Find where the given text appears and provide that cell's center as [X, Y] coordinate. 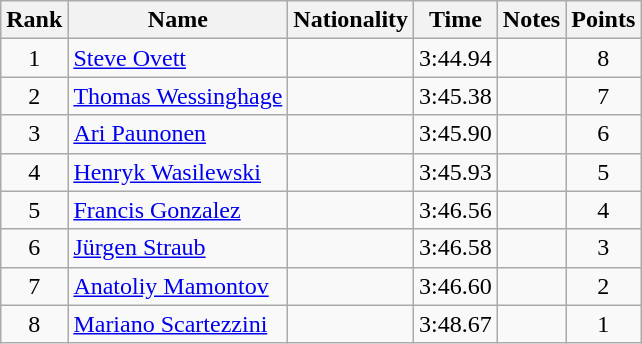
3:46.58 [456, 248]
Anatoliy Mamontov [178, 286]
3:48.67 [456, 324]
Nationality [351, 20]
Jürgen Straub [178, 248]
Henryk Wasilewski [178, 172]
3:45.93 [456, 172]
Mariano Scartezzini [178, 324]
3:44.94 [456, 58]
3:45.90 [456, 134]
Name [178, 20]
3:46.60 [456, 286]
3:45.38 [456, 96]
Steve Ovett [178, 58]
Time [456, 20]
Francis Gonzalez [178, 210]
Thomas Wessinghage [178, 96]
Ari Paunonen [178, 134]
Points [604, 20]
Rank [34, 20]
3:46.56 [456, 210]
Notes [531, 20]
